Extract the [x, y] coordinate from the center of the cell holding the provided text.  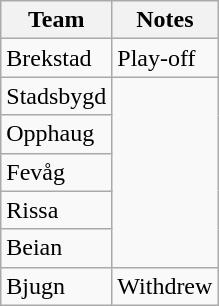
Beian [56, 248]
Withdrew [165, 286]
Team [56, 20]
Brekstad [56, 58]
Bjugn [56, 286]
Fevåg [56, 172]
Rissa [56, 210]
Stadsbygd [56, 96]
Notes [165, 20]
Opphaug [56, 134]
Play-off [165, 58]
